Determine the (X, Y) coordinate at the center of the cell enclosing the given text.  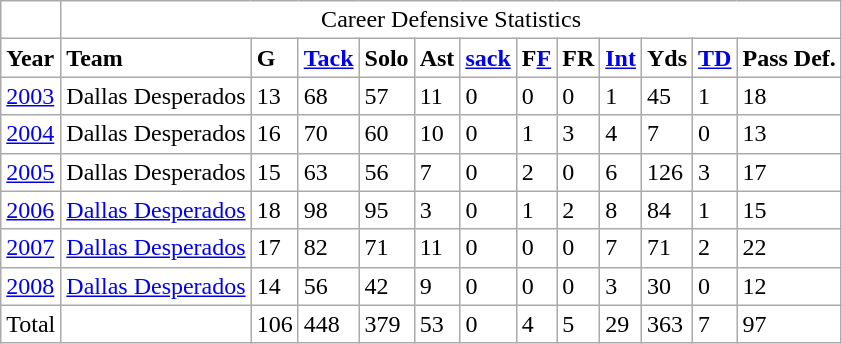
9 (437, 286)
98 (328, 210)
60 (386, 134)
2007 (31, 248)
Team (156, 58)
sack (488, 58)
G (274, 58)
2005 (31, 172)
Career Defensive Statistics (452, 20)
70 (328, 134)
FF (536, 58)
TD (715, 58)
Total (31, 324)
106 (274, 324)
Pass Def. (789, 58)
16 (274, 134)
42 (386, 286)
68 (328, 96)
22 (789, 248)
6 (621, 172)
363 (666, 324)
Ast (437, 58)
Solo (386, 58)
FR (578, 58)
2008 (31, 286)
29 (621, 324)
Tack (328, 58)
57 (386, 96)
12 (789, 286)
448 (328, 324)
63 (328, 172)
Yds (666, 58)
Int (621, 58)
5 (578, 324)
97 (789, 324)
84 (666, 210)
379 (386, 324)
Year (31, 58)
82 (328, 248)
8 (621, 210)
53 (437, 324)
10 (437, 134)
2006 (31, 210)
126 (666, 172)
45 (666, 96)
14 (274, 286)
30 (666, 286)
2003 (31, 96)
95 (386, 210)
2004 (31, 134)
